Return the [x, y] coordinate for the center point of the cell that contains the specified text.  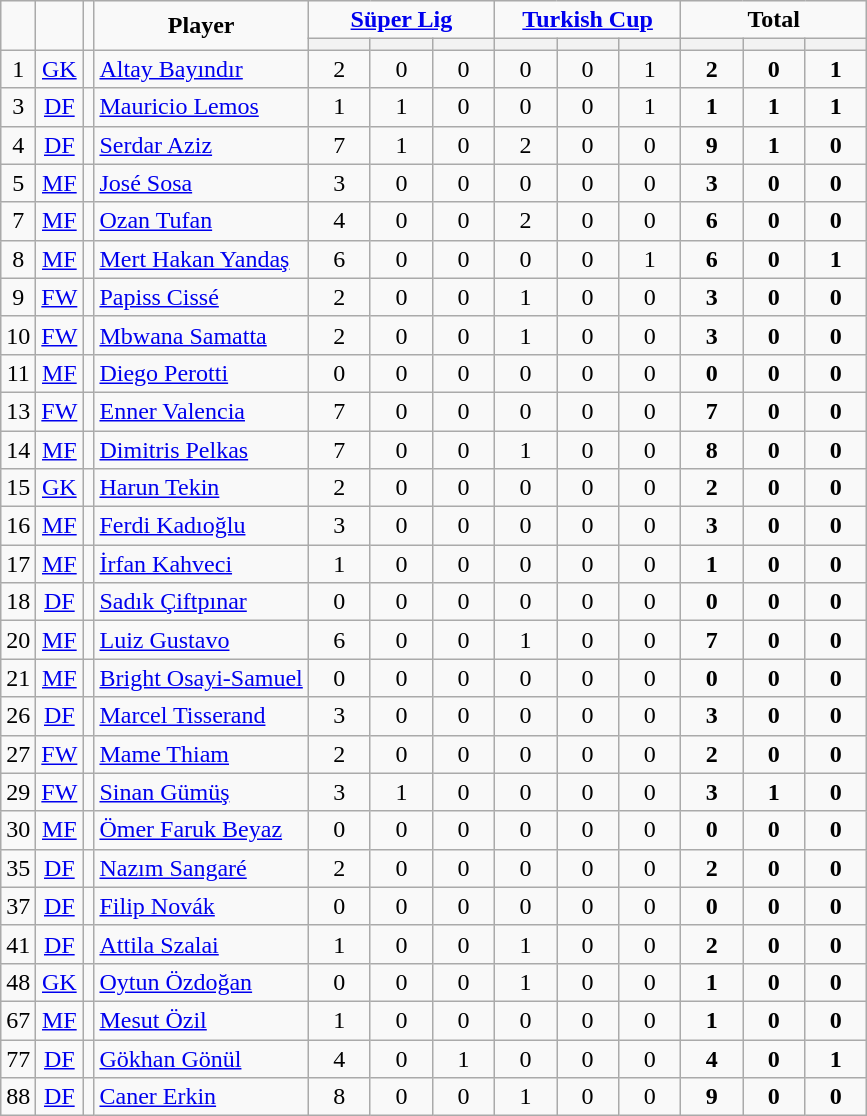
Enner Valencia [201, 411]
13 [18, 411]
35 [18, 868]
41 [18, 944]
Filip Novák [201, 906]
29 [18, 792]
Nazım Sangaré [201, 868]
5 [18, 183]
Sinan Gümüş [201, 792]
11 [18, 373]
Papiss Cissé [201, 297]
Mert Hakan Yandaş [201, 259]
26 [18, 716]
Oytun Özdoğan [201, 982]
Mesut Özil [201, 1020]
Ozan Tufan [201, 221]
Marcel Tisserand [201, 716]
67 [18, 1020]
14 [18, 449]
48 [18, 982]
37 [18, 906]
20 [18, 640]
77 [18, 1059]
Diego Perotti [201, 373]
21 [18, 678]
İrfan Kahveci [201, 564]
José Sosa [201, 183]
Total [774, 20]
27 [18, 754]
30 [18, 830]
16 [18, 526]
Mauricio Lemos [201, 107]
Süper Lig [401, 20]
Ferdi Kadıoğlu [201, 526]
Serdar Aziz [201, 145]
15 [18, 488]
Mbwana Samatta [201, 335]
17 [18, 564]
Dimitris Pelkas [201, 449]
Player [201, 26]
Sadık Çiftpınar [201, 602]
Mame Thiam [201, 754]
Turkish Cup [588, 20]
Caner Erkin [201, 1097]
88 [18, 1097]
Bright Osayi-Samuel [201, 678]
Ömer Faruk Beyaz [201, 830]
18 [18, 602]
Attila Szalai [201, 944]
Altay Bayındır [201, 69]
Gökhan Gönül [201, 1059]
Luiz Gustavo [201, 640]
Harun Tekin [201, 488]
10 [18, 335]
